Provide the [x, y] coordinate of the cell's center where the given text is located.  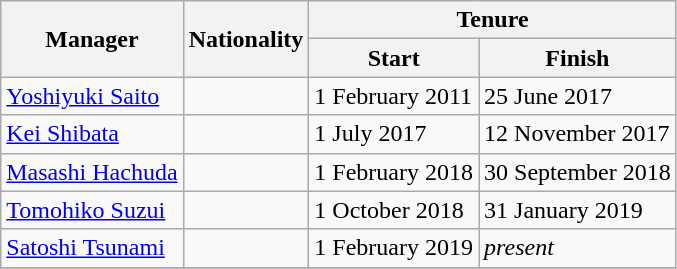
Tenure [492, 20]
Finish [578, 58]
1 February 2018 [394, 172]
1 October 2018 [394, 210]
Tomohiko Suzui [92, 210]
present [578, 248]
1 February 2019 [394, 248]
25 June 2017 [578, 96]
31 January 2019 [578, 210]
Manager [92, 39]
Start [394, 58]
Nationality [246, 39]
30 September 2018 [578, 172]
1 July 2017 [394, 134]
Masashi Hachuda [92, 172]
Kei Shibata [92, 134]
1 February 2011 [394, 96]
Yoshiyuki Saito [92, 96]
12 November 2017 [578, 134]
Satoshi Tsunami [92, 248]
